Scan for the cell matching the given text and deliver its [X, Y] coordinate at center. 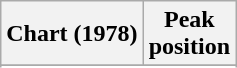
Chart (1978) [72, 34]
Peakposition [189, 34]
